Capture the cell that displays the provided text and extract its (x, y) central coordinate. 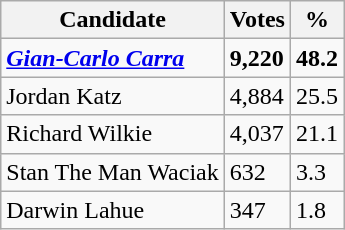
632 (257, 172)
21.1 (316, 134)
1.8 (316, 210)
Richard Wilkie (113, 134)
Darwin Lahue (113, 210)
3.3 (316, 172)
Jordan Katz (113, 96)
Votes (257, 20)
4,884 (257, 96)
Gian-Carlo Carra (113, 58)
9,220 (257, 58)
25.5 (316, 96)
347 (257, 210)
Candidate (113, 20)
4,037 (257, 134)
Stan The Man Waciak (113, 172)
48.2 (316, 58)
% (316, 20)
